For the text-containing cell, return its midpoint in [x, y] coordinate format. 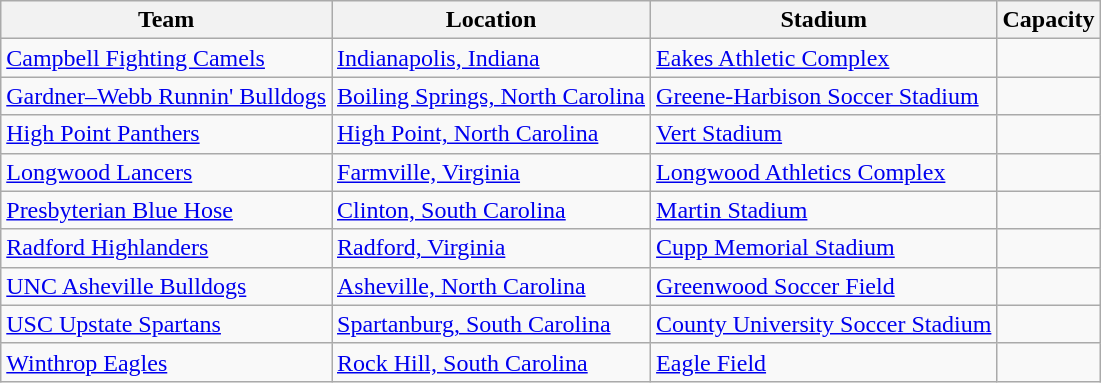
Clinton, South Carolina [492, 210]
Team [166, 20]
USC Upstate Spartans [166, 324]
UNC Asheville Bulldogs [166, 286]
Gardner–Webb Runnin' Bulldogs [166, 96]
High Point Panthers [166, 134]
Cupp Memorial Stadium [824, 248]
Farmville, Virginia [492, 172]
Eakes Athletic Complex [824, 58]
Rock Hill, South Carolina [492, 362]
Asheville, North Carolina [492, 286]
Boiling Springs, North Carolina [492, 96]
Presbyterian Blue Hose [166, 210]
Eagle Field [824, 362]
County University Soccer Stadium [824, 324]
Radford Highlanders [166, 248]
Spartanburg, South Carolina [492, 324]
Radford, Virginia [492, 248]
Greene-Harbison Soccer Stadium [824, 96]
Martin Stadium [824, 210]
Vert Stadium [824, 134]
Greenwood Soccer Field [824, 286]
Indianapolis, Indiana [492, 58]
Stadium [824, 20]
Longwood Athletics Complex [824, 172]
High Point, North Carolina [492, 134]
Longwood Lancers [166, 172]
Winthrop Eagles [166, 362]
Campbell Fighting Camels [166, 58]
Location [492, 20]
Capacity [1048, 20]
